Return [x, y] of the center of cell containing provided text 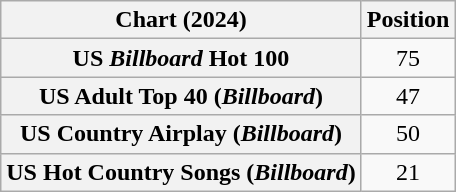
50 [408, 134]
21 [408, 172]
US Country Airplay (Billboard) [181, 134]
Chart (2024) [181, 20]
Position [408, 20]
US Hot Country Songs (Billboard) [181, 172]
US Billboard Hot 100 [181, 58]
47 [408, 96]
75 [408, 58]
US Adult Top 40 (Billboard) [181, 96]
